Identify which cell holds the provided text, then report its (X, Y) central coordinate. 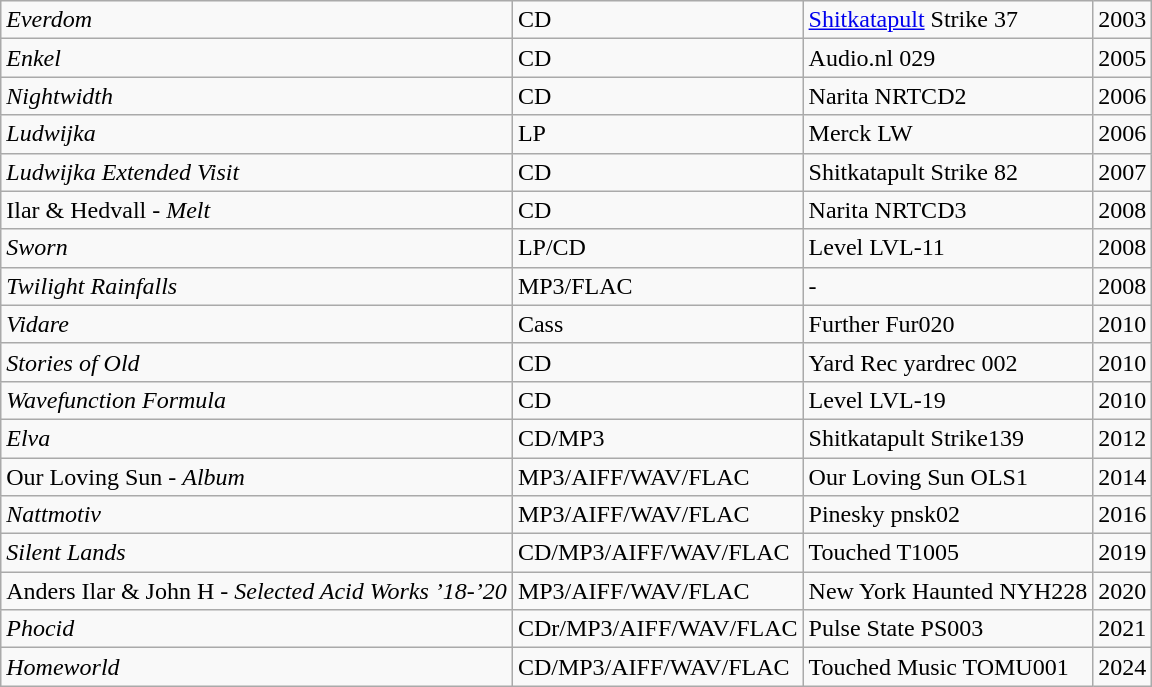
LP (658, 134)
Silent Lands (257, 553)
2012 (1122, 438)
2014 (1122, 477)
Merck LW (948, 134)
Enkel (257, 58)
2003 (1122, 20)
Sworn (257, 248)
MP3/FLAC (658, 286)
Our Loving Sun OLS1 (948, 477)
Narita NRTCD2 (948, 96)
2021 (1122, 629)
New York Haunted NYH228 (948, 591)
Touched T1005 (948, 553)
Wavefunction Formula (257, 400)
Stories of Old (257, 362)
Audio.nl 029 (948, 58)
Further Fur020 (948, 324)
Phocid (257, 629)
Cass (658, 324)
- (948, 286)
2007 (1122, 172)
CD/MP3 (658, 438)
Pinesky pnsk02 (948, 515)
Nightwidth (257, 96)
Ludwijka Extended Visit (257, 172)
Everdom (257, 20)
Narita NRTCD3 (948, 210)
Anders Ilar & John H - Selected Acid Works ’18-’20 (257, 591)
2016 (1122, 515)
2019 (1122, 553)
CDr/MP3/AIFF/WAV/FLAC (658, 629)
Vidare (257, 324)
Ilar & Hedvall - Melt (257, 210)
Shitkatapult Strike 37 (948, 20)
Elva (257, 438)
Yard Rec yardrec 002 (948, 362)
Homeworld (257, 667)
Level LVL-19 (948, 400)
2024 (1122, 667)
2020 (1122, 591)
Twilight Rainfalls (257, 286)
Ludwijka (257, 134)
Touched Music TOMU001 (948, 667)
2005 (1122, 58)
Pulse State PS003 (948, 629)
Nattmotiv (257, 515)
Shitkatapult Strike139 (948, 438)
LP/CD (658, 248)
Level LVL-11 (948, 248)
Shitkatapult Strike 82 (948, 172)
Our Loving Sun - Album (257, 477)
